Capture the cell that displays the provided text and extract its (X, Y) central coordinate. 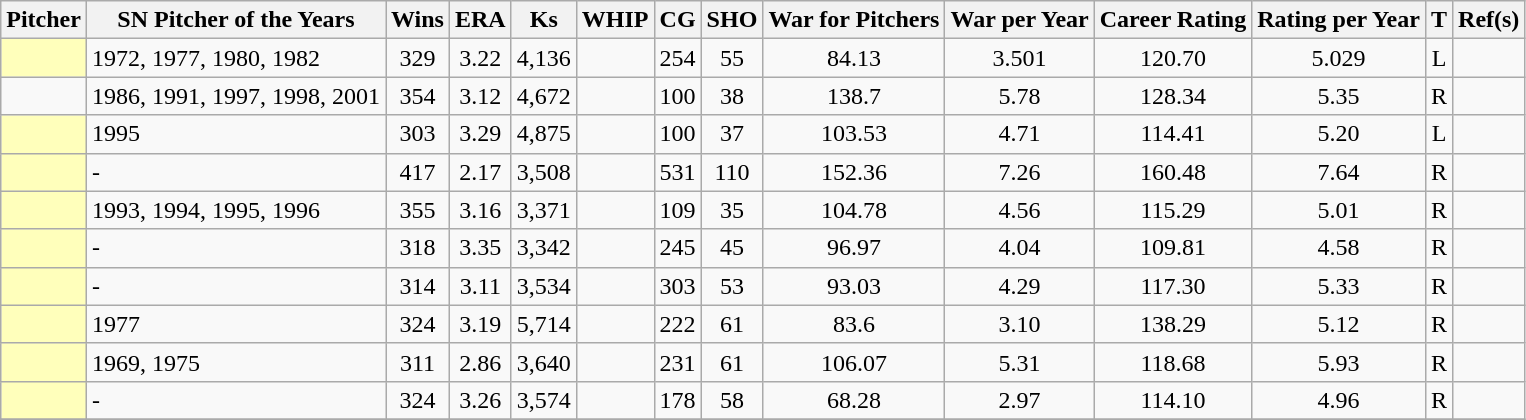
110 (732, 172)
329 (418, 58)
1972, 1977, 1980, 1982 (236, 58)
SHO (732, 20)
3.26 (480, 400)
160.48 (1172, 172)
109 (678, 210)
311 (418, 362)
1977 (236, 324)
Wins (418, 20)
37 (732, 134)
3.35 (480, 248)
3.19 (480, 324)
93.03 (854, 286)
3,508 (544, 172)
Pitcher (44, 20)
3,534 (544, 286)
254 (678, 58)
WHIP (615, 20)
152.36 (854, 172)
58 (732, 400)
Career Rating (1172, 20)
138.29 (1172, 324)
5.01 (1339, 210)
178 (678, 400)
3.16 (480, 210)
103.53 (854, 134)
5.029 (1339, 58)
SN Pitcher of the Years (236, 20)
3.10 (1020, 324)
417 (418, 172)
7.64 (1339, 172)
3,574 (544, 400)
4.96 (1339, 400)
5.78 (1020, 96)
5,714 (544, 324)
5.31 (1020, 362)
117.30 (1172, 286)
128.34 (1172, 96)
1969, 1975 (236, 362)
4.29 (1020, 286)
53 (732, 286)
109.81 (1172, 248)
3,371 (544, 210)
5.35 (1339, 96)
354 (418, 96)
ERA (480, 20)
355 (418, 210)
115.29 (1172, 210)
2.86 (480, 362)
3.11 (480, 286)
114.10 (1172, 400)
4,875 (544, 134)
4,136 (544, 58)
120.70 (1172, 58)
7.26 (1020, 172)
5.93 (1339, 362)
War for Pitchers (854, 20)
4.71 (1020, 134)
68.28 (854, 400)
231 (678, 362)
2.17 (480, 172)
245 (678, 248)
1993, 1994, 1995, 1996 (236, 210)
106.07 (854, 362)
3.12 (480, 96)
83.6 (854, 324)
45 (732, 248)
1986, 1991, 1997, 1998, 2001 (236, 96)
4.04 (1020, 248)
4.56 (1020, 210)
3.22 (480, 58)
55 (732, 58)
84.13 (854, 58)
5.12 (1339, 324)
4.58 (1339, 248)
314 (418, 286)
35 (732, 210)
531 (678, 172)
Ref(s) (1489, 20)
War per Year (1020, 20)
4,672 (544, 96)
118.68 (1172, 362)
114.41 (1172, 134)
38 (732, 96)
138.7 (854, 96)
CG (678, 20)
T (1438, 20)
222 (678, 324)
1995 (236, 134)
Ks (544, 20)
96.97 (854, 248)
3.29 (480, 134)
3.501 (1020, 58)
318 (418, 248)
104.78 (854, 210)
5.33 (1339, 286)
2.97 (1020, 400)
3,640 (544, 362)
5.20 (1339, 134)
3,342 (544, 248)
Rating per Year (1339, 20)
